Locate the cell with the specified text and output its [X, Y] center coordinate. 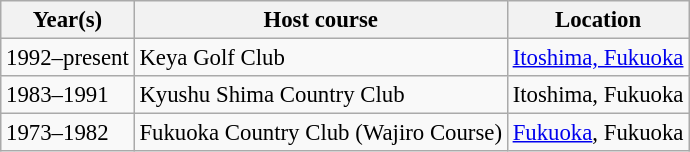
Fukuoka, Fukuoka [598, 133]
Fukuoka Country Club (Wajiro Course) [320, 133]
Kyushu Shima Country Club [320, 95]
Year(s) [68, 20]
1973–1982 [68, 133]
1992–present [68, 58]
1983–1991 [68, 95]
Keya Golf Club [320, 58]
Host course [320, 20]
Location [598, 20]
